Return [x, y] of the center of cell containing provided text 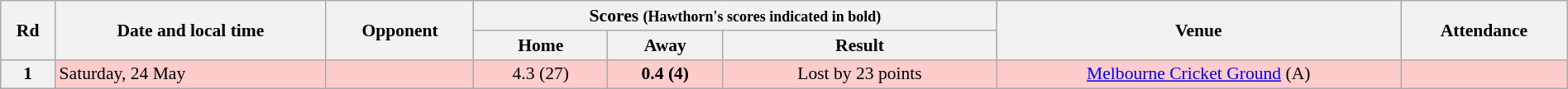
Away [665, 45]
Venue [1199, 30]
Rd [28, 30]
Home [541, 45]
4.3 (27) [541, 74]
Attendance [1484, 30]
Scores (Hawthorn's scores indicated in bold) [735, 16]
Lost by 23 points [860, 74]
0.4 (4) [665, 74]
1 [28, 74]
Result [860, 45]
Date and local time [190, 30]
Opponent [400, 30]
Melbourne Cricket Ground (A) [1199, 74]
Saturday, 24 May [190, 74]
